Search for the cell housing the specified text and yield its [x, y] center coordinate. 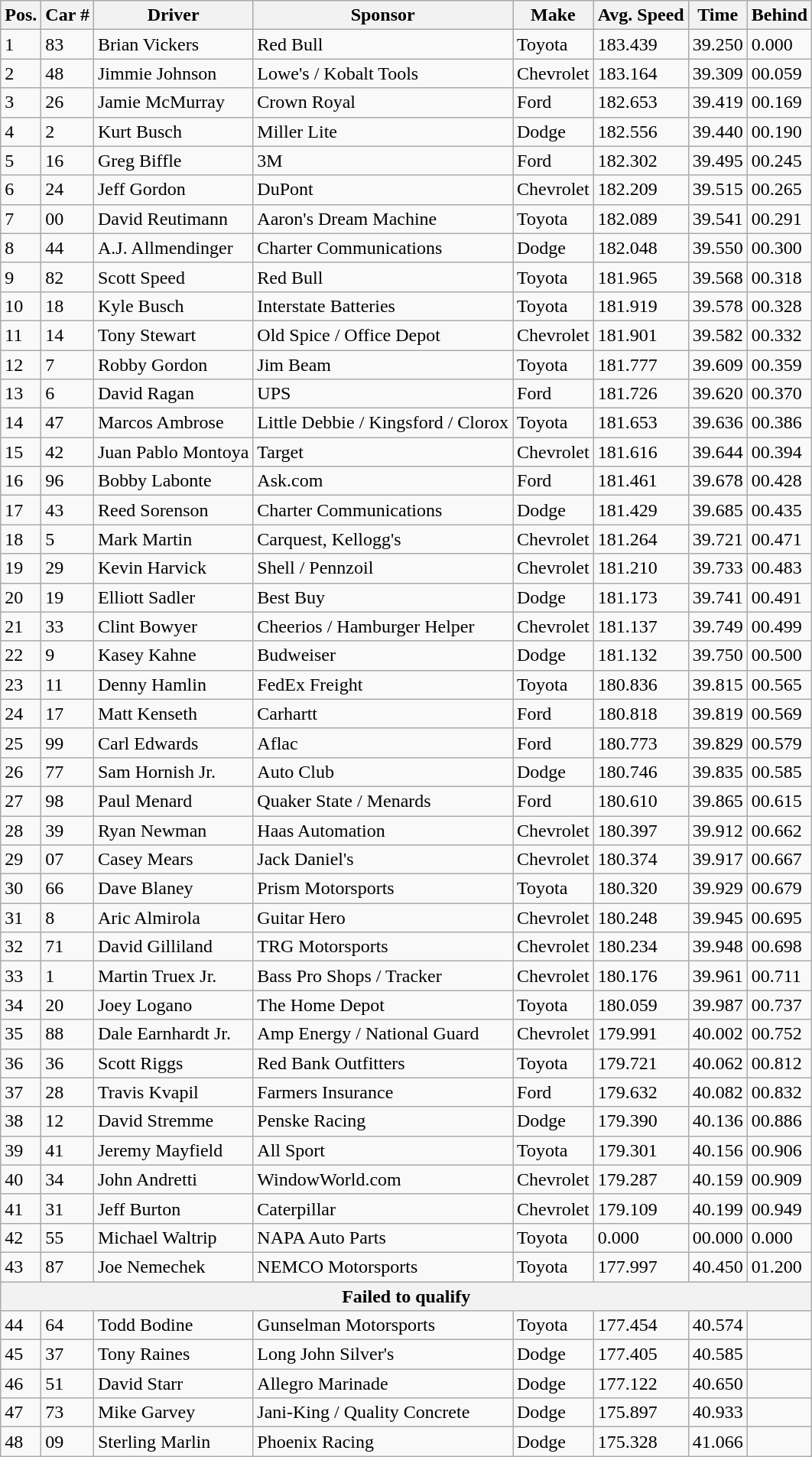
Mark Martin [173, 539]
00.265 [779, 190]
175.328 [641, 1442]
Matt Kenseth [173, 714]
Dave Blaney [173, 889]
Driver [173, 15]
Sterling Marlin [173, 1442]
Martin Truex Jr. [173, 976]
183.164 [641, 73]
Ryan Newman [173, 830]
Reed Sorenson [173, 510]
38 [21, 1121]
Jamie McMurray [173, 102]
WindowWorld.com [383, 1179]
00.695 [779, 918]
181.264 [641, 539]
Jim Beam [383, 365]
Sponsor [383, 15]
177.997 [641, 1267]
83 [67, 44]
15 [21, 452]
FedEx Freight [383, 685]
51 [67, 1384]
NEMCO Motorsports [383, 1267]
00.483 [779, 568]
180.320 [641, 889]
Cheerios / Hamburger Helper [383, 626]
40.574 [717, 1325]
01.200 [779, 1267]
88 [67, 1034]
77 [67, 772]
NAPA Auto Parts [383, 1237]
73 [67, 1413]
Jeff Gordon [173, 190]
00.585 [779, 772]
181.777 [641, 365]
Aflac [383, 743]
39.515 [717, 190]
Jimmie Johnson [173, 73]
181.726 [641, 394]
180.610 [641, 801]
09 [67, 1442]
180.397 [641, 830]
10 [21, 306]
180.818 [641, 714]
45 [21, 1355]
39.609 [717, 365]
Marcos Ambrose [173, 423]
183.439 [641, 44]
182.556 [641, 132]
180.176 [641, 976]
All Sport [383, 1150]
00.909 [779, 1179]
21 [21, 626]
179.287 [641, 1179]
00.000 [717, 1237]
13 [21, 394]
00.949 [779, 1208]
00.752 [779, 1034]
00.667 [779, 860]
Bobby Labonte [173, 481]
35 [21, 1034]
Aric Almirola [173, 918]
179.991 [641, 1034]
175.897 [641, 1413]
Gunselman Motorsports [383, 1325]
39.309 [717, 73]
99 [67, 743]
Dale Earnhardt Jr. [173, 1034]
00.359 [779, 365]
00.300 [779, 248]
39.948 [717, 947]
180.374 [641, 860]
Joey Logano [173, 1005]
40.156 [717, 1150]
181.132 [641, 655]
Scott Riggs [173, 1063]
00.471 [779, 539]
40.082 [717, 1092]
Lowe's / Kobalt Tools [383, 73]
39.495 [717, 161]
40.650 [717, 1384]
Tony Stewart [173, 335]
David Reutimann [173, 219]
Greg Biffle [173, 161]
39.987 [717, 1005]
3 [21, 102]
00.059 [779, 73]
180.234 [641, 947]
00.565 [779, 685]
Elliott Sadler [173, 597]
39.550 [717, 248]
40.199 [717, 1208]
40.136 [717, 1121]
179.109 [641, 1208]
David Starr [173, 1384]
John Andretti [173, 1179]
179.301 [641, 1150]
00.428 [779, 481]
Kyle Busch [173, 306]
Old Spice / Office Depot [383, 335]
39.568 [717, 277]
55 [67, 1237]
00 [67, 219]
27 [21, 801]
Jeff Burton [173, 1208]
00.737 [779, 1005]
39.419 [717, 102]
Aaron's Dream Machine [383, 219]
Haas Automation [383, 830]
00.615 [779, 801]
Jeremy Mayfield [173, 1150]
00.328 [779, 306]
Joe Nemechek [173, 1267]
00.906 [779, 1150]
39.835 [717, 772]
71 [67, 947]
Failed to qualify [407, 1296]
39.917 [717, 860]
32 [21, 947]
39.685 [717, 510]
Kurt Busch [173, 132]
Penske Racing [383, 1121]
00.318 [779, 277]
40 [21, 1179]
00.500 [779, 655]
40.933 [717, 1413]
177.405 [641, 1355]
00.386 [779, 423]
46 [21, 1384]
179.390 [641, 1121]
Mike Garvey [173, 1413]
Tony Raines [173, 1355]
4 [21, 132]
181.137 [641, 626]
UPS [383, 394]
181.653 [641, 423]
Interstate Batteries [383, 306]
Jani-King / Quality Concrete [383, 1413]
Target [383, 452]
3M [383, 161]
00.832 [779, 1092]
Guitar Hero [383, 918]
Miller Lite [383, 132]
Brian Vickers [173, 44]
Carhartt [383, 714]
179.721 [641, 1063]
182.089 [641, 219]
00.291 [779, 219]
00.491 [779, 597]
182.209 [641, 190]
180.746 [641, 772]
Juan Pablo Montoya [173, 452]
82 [67, 277]
179.632 [641, 1092]
00.698 [779, 947]
Make [553, 15]
Phoenix Racing [383, 1442]
39.620 [717, 394]
40.159 [717, 1179]
39.815 [717, 685]
00.169 [779, 102]
Avg. Speed [641, 15]
Jack Daniel's [383, 860]
Bass Pro Shops / Tracker [383, 976]
Denny Hamlin [173, 685]
30 [21, 889]
Kasey Kahne [173, 655]
00.435 [779, 510]
Sam Hornish Jr. [173, 772]
66 [67, 889]
00.662 [779, 830]
23 [21, 685]
181.965 [641, 277]
Shell / Pennzoil [383, 568]
David Stremme [173, 1121]
98 [67, 801]
182.302 [641, 161]
177.122 [641, 1384]
39.741 [717, 597]
00.190 [779, 132]
22 [21, 655]
64 [67, 1325]
00.812 [779, 1063]
181.919 [641, 306]
00.711 [779, 976]
A.J. Allmendinger [173, 248]
Quaker State / Menards [383, 801]
39.829 [717, 743]
96 [67, 481]
181.210 [641, 568]
40.002 [717, 1034]
181.429 [641, 510]
39.961 [717, 976]
177.454 [641, 1325]
39.929 [717, 889]
39.733 [717, 568]
00.886 [779, 1121]
Allegro Marinade [383, 1384]
39.678 [717, 481]
David Ragan [173, 394]
181.173 [641, 597]
87 [67, 1267]
25 [21, 743]
00.370 [779, 394]
39.945 [717, 918]
Caterpillar [383, 1208]
00.499 [779, 626]
181.461 [641, 481]
Scott Speed [173, 277]
TRG Motorsports [383, 947]
00.245 [779, 161]
Kevin Harvick [173, 568]
00.394 [779, 452]
00.579 [779, 743]
39.750 [717, 655]
Michael Waltrip [173, 1237]
39.541 [717, 219]
00.332 [779, 335]
Best Buy [383, 597]
182.048 [641, 248]
39.440 [717, 132]
Auto Club [383, 772]
41.066 [717, 1442]
39.250 [717, 44]
DuPont [383, 190]
40.585 [717, 1355]
Budweiser [383, 655]
39.578 [717, 306]
181.901 [641, 335]
39.721 [717, 539]
Amp Energy / National Guard [383, 1034]
39.644 [717, 452]
Casey Mears [173, 860]
39.819 [717, 714]
07 [67, 860]
Red Bank Outfitters [383, 1063]
Behind [779, 15]
180.248 [641, 918]
39.636 [717, 423]
180.836 [641, 685]
Crown Royal [383, 102]
Robby Gordon [173, 365]
Pos. [21, 15]
The Home Depot [383, 1005]
Clint Bowyer [173, 626]
39.749 [717, 626]
Travis Kvapil [173, 1092]
Prism Motorsports [383, 889]
182.653 [641, 102]
181.616 [641, 452]
40.450 [717, 1267]
Carl Edwards [173, 743]
Ask.com [383, 481]
180.773 [641, 743]
Paul Menard [173, 801]
Carquest, Kellogg's [383, 539]
Farmers Insurance [383, 1092]
Todd Bodine [173, 1325]
Little Debbie / Kingsford / Clorox [383, 423]
00.569 [779, 714]
180.059 [641, 1005]
39.912 [717, 830]
Car # [67, 15]
40.062 [717, 1063]
David Gilliland [173, 947]
39.582 [717, 335]
Time [717, 15]
00.679 [779, 889]
39.865 [717, 801]
Long John Silver's [383, 1355]
